Locate the cell with the specified text and output its [x, y] center coordinate. 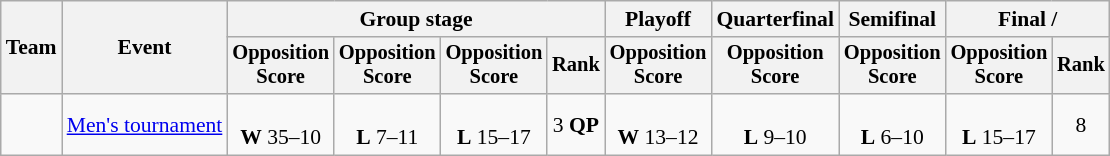
Final / [1028, 19]
Group stage [416, 19]
Event [145, 48]
L 7–11 [388, 124]
Team [32, 48]
W 35–10 [280, 124]
W 13–12 [658, 124]
8 [1081, 124]
Quarterfinal [775, 19]
Playoff [658, 19]
3 QP [576, 124]
Men's tournament [145, 124]
L 9–10 [775, 124]
Semifinal [892, 19]
L 6–10 [892, 124]
